Identify which cell holds the provided text, then report its [x, y] central coordinate. 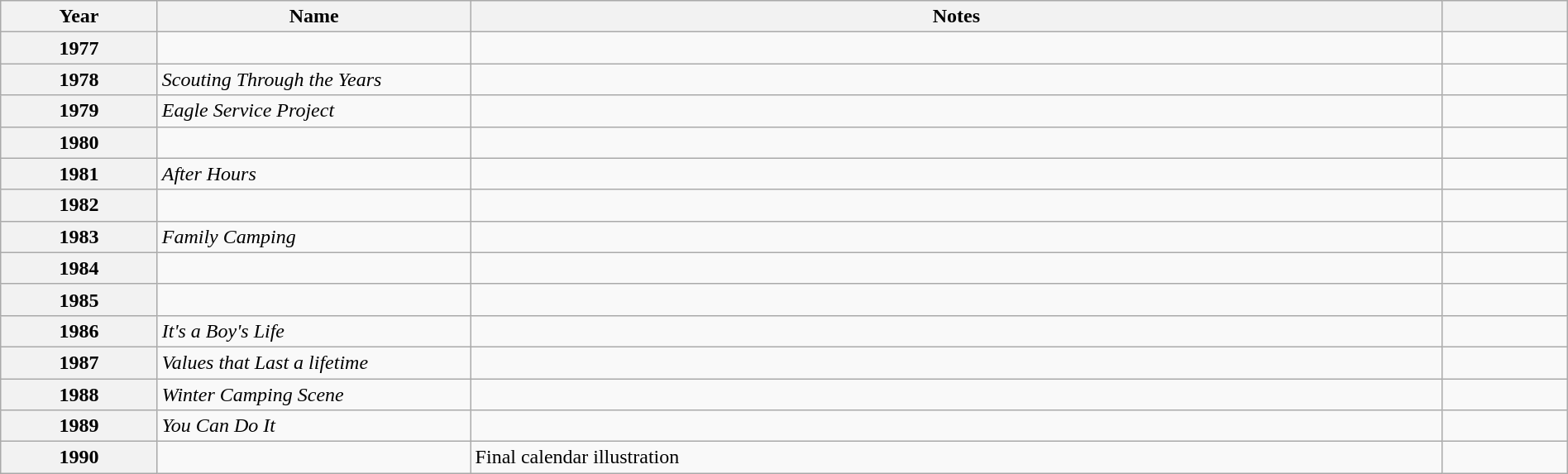
Final calendar illustration [956, 457]
Winter Camping Scene [314, 395]
1987 [79, 362]
Scouting Through the Years [314, 79]
You Can Do It [314, 426]
1984 [79, 268]
Notes [956, 17]
1981 [79, 174]
1977 [79, 48]
1982 [79, 205]
1979 [79, 111]
1988 [79, 395]
1989 [79, 426]
1986 [79, 331]
After Hours [314, 174]
Eagle Service Project [314, 111]
1990 [79, 457]
Name [314, 17]
Values that Last a lifetime [314, 362]
It's a Boy's Life [314, 331]
1985 [79, 299]
1980 [79, 142]
Year [79, 17]
1983 [79, 237]
Family Camping [314, 237]
1978 [79, 79]
